Determine the (x, y) coordinate at the center of the cell enclosing the given text.  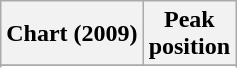
Peakposition (189, 34)
Chart (2009) (72, 34)
